From the cell containing the given text, extract its center point as (x, y) coordinate. 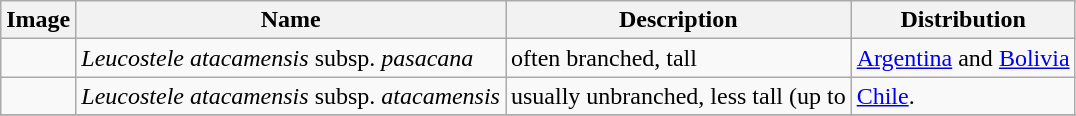
Argentina and Bolivia (963, 58)
Description (679, 20)
often branched, tall (679, 58)
Leucostele atacamensis subsp. atacamensis (291, 96)
Image (38, 20)
Leucostele atacamensis subsp. pasacana (291, 58)
usually unbranched, less tall (up to (679, 96)
Name (291, 20)
Distribution (963, 20)
Chile. (963, 96)
